Detect which cell encompasses the target text, then output its (x, y) center coordinate. 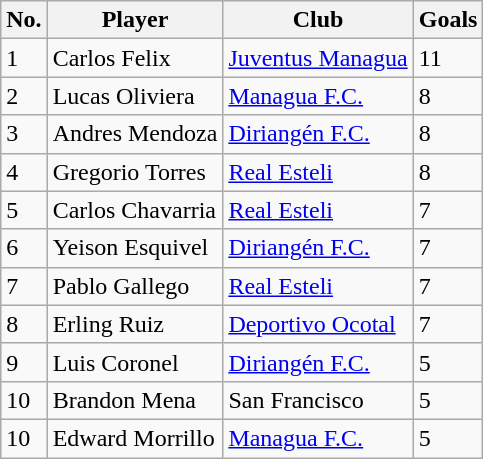
6 (24, 248)
No. (24, 20)
Carlos Chavarria (135, 210)
Erling Ruiz (135, 324)
Yeison Esquivel (135, 248)
Juventus Managua (318, 58)
1 (24, 58)
San Francisco (318, 400)
Gregorio Torres (135, 172)
9 (24, 362)
Edward Morrillo (135, 438)
3 (24, 134)
Luis Coronel (135, 362)
Club (318, 20)
Pablo Gallego (135, 286)
Andres Mendoza (135, 134)
11 (448, 58)
Lucas Oliviera (135, 96)
4 (24, 172)
2 (24, 96)
Player (135, 20)
Goals (448, 20)
Deportivo Ocotal (318, 324)
Brandon Mena (135, 400)
Carlos Felix (135, 58)
